From the cell containing the given text, extract its center point as (x, y) coordinate. 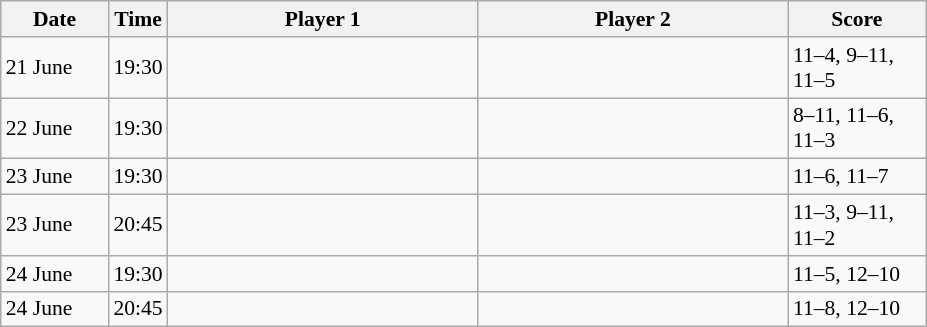
11–4, 9–11, 11–5 (857, 68)
Score (857, 19)
11–6, 11–7 (857, 177)
Date (55, 19)
11–8, 12–10 (857, 309)
11–3, 9–11, 11–2 (857, 226)
22 June (55, 128)
21 June (55, 68)
Player 2 (633, 19)
8–11, 11–6, 11–3 (857, 128)
11–5, 12–10 (857, 274)
Player 1 (323, 19)
Time (138, 19)
